For the text-containing cell, return its midpoint in (X, Y) coordinate format. 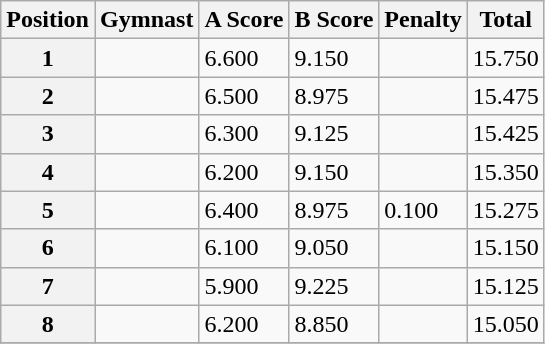
15.750 (506, 58)
B Score (334, 20)
7 (48, 286)
6.100 (244, 248)
0.100 (423, 210)
2 (48, 96)
9.125 (334, 134)
Position (48, 20)
6.500 (244, 96)
4 (48, 172)
6.600 (244, 58)
15.275 (506, 210)
5 (48, 210)
A Score (244, 20)
9.225 (334, 286)
15.475 (506, 96)
15.150 (506, 248)
6.300 (244, 134)
15.125 (506, 286)
9.050 (334, 248)
1 (48, 58)
5.900 (244, 286)
6.400 (244, 210)
15.350 (506, 172)
6 (48, 248)
8 (48, 324)
15.050 (506, 324)
Total (506, 20)
Gymnast (146, 20)
3 (48, 134)
8.850 (334, 324)
15.425 (506, 134)
Penalty (423, 20)
